Locate the cell with the specified text and output its [x, y] center coordinate. 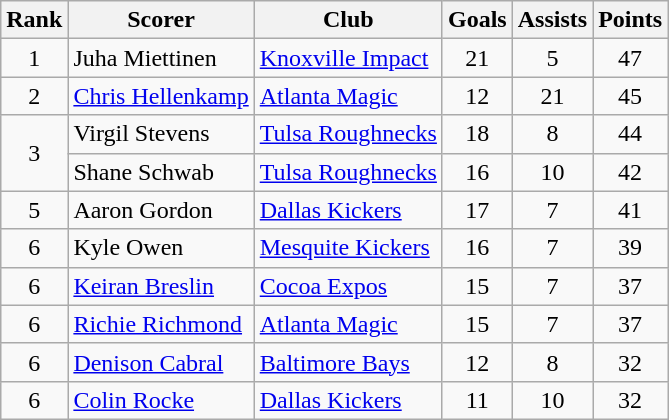
Baltimore Bays [348, 362]
17 [477, 210]
11 [477, 400]
Virgil Stevens [161, 134]
3 [34, 153]
Shane Schwab [161, 172]
Richie Richmond [161, 324]
Knoxville Impact [348, 58]
1 [34, 58]
Chris Hellenkamp [161, 96]
45 [630, 96]
Mesquite Kickers [348, 248]
Juha Miettinen [161, 58]
Goals [477, 20]
Club [348, 20]
2 [34, 96]
39 [630, 248]
42 [630, 172]
Assists [552, 20]
47 [630, 58]
Denison Cabral [161, 362]
Cocoa Expos [348, 286]
Kyle Owen [161, 248]
Keiran Breslin [161, 286]
18 [477, 134]
Points [630, 20]
Aaron Gordon [161, 210]
44 [630, 134]
Rank [34, 20]
Colin Rocke [161, 400]
Scorer [161, 20]
41 [630, 210]
